Pinpoint the cell where the given text exists, returning its [x, y] midpoint coordinate. 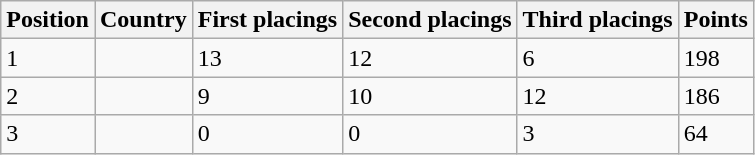
2 [48, 96]
198 [716, 58]
Position [48, 20]
10 [430, 96]
Country [143, 20]
186 [716, 96]
Second placings [430, 20]
6 [598, 58]
1 [48, 58]
64 [716, 134]
Third placings [598, 20]
First placings [267, 20]
13 [267, 58]
9 [267, 96]
Points [716, 20]
